From the cell containing the given text, extract its center point as [X, Y] coordinate. 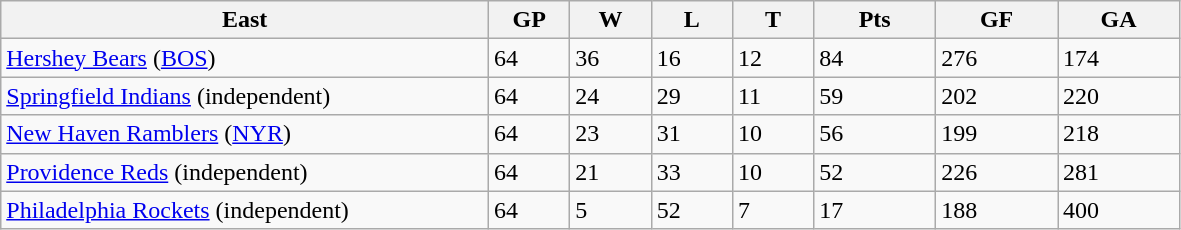
33 [692, 172]
276 [997, 58]
220 [1119, 96]
29 [692, 96]
281 [1119, 172]
Springfield Indians (independent) [245, 96]
226 [997, 172]
GP [530, 20]
218 [1119, 134]
56 [875, 134]
Philadelphia Rockets (independent) [245, 210]
Providence Reds (independent) [245, 172]
59 [875, 96]
GF [997, 20]
23 [610, 134]
12 [772, 58]
24 [610, 96]
188 [997, 210]
36 [610, 58]
Hershey Bears (BOS) [245, 58]
17 [875, 210]
5 [610, 210]
21 [610, 172]
11 [772, 96]
T [772, 20]
202 [997, 96]
L [692, 20]
31 [692, 134]
16 [692, 58]
GA [1119, 20]
New Haven Ramblers (NYR) [245, 134]
W [610, 20]
7 [772, 210]
400 [1119, 210]
199 [997, 134]
East [245, 20]
Pts [875, 20]
84 [875, 58]
174 [1119, 58]
